Extract the [X, Y] coordinate from the center of the cell holding the provided text.  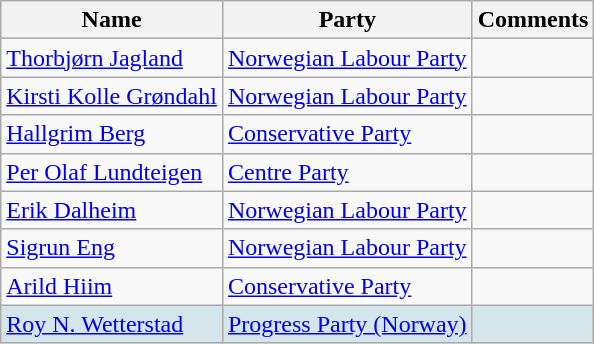
Erik Dalheim [112, 210]
Name [112, 20]
Arild Hiim [112, 286]
Sigrun Eng [112, 248]
Party [347, 20]
Kirsti Kolle Grøndahl [112, 96]
Centre Party [347, 172]
Progress Party (Norway) [347, 324]
Roy N. Wetterstad [112, 324]
Hallgrim Berg [112, 134]
Per Olaf Lundteigen [112, 172]
Thorbjørn Jagland [112, 58]
Comments [533, 20]
